Search for the cell housing the specified text and yield its (X, Y) center coordinate. 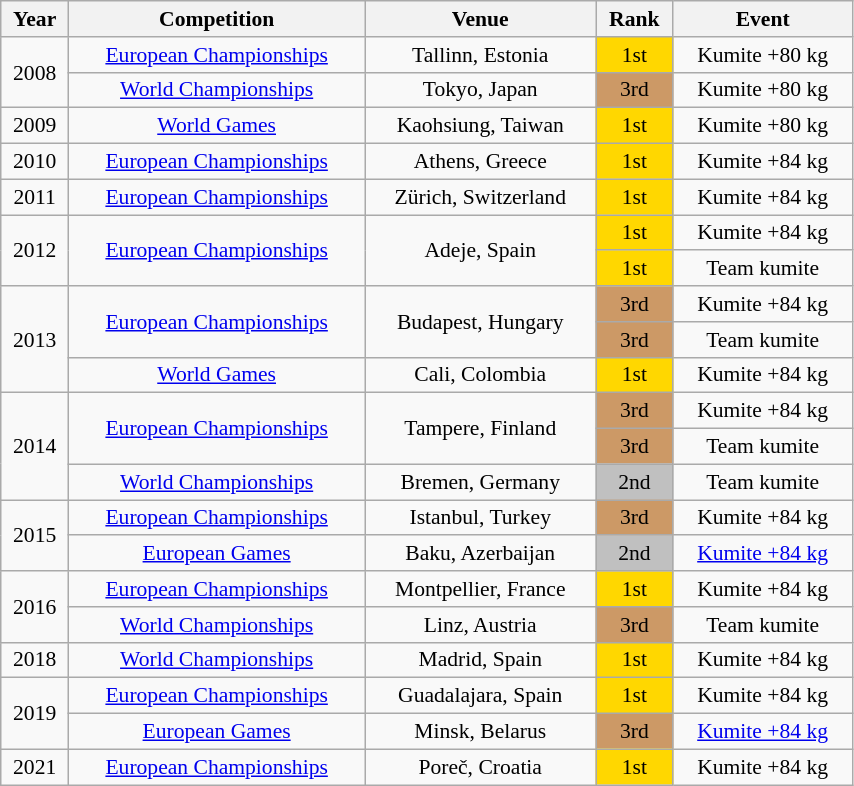
2019 (35, 714)
Zürich, Switzerland (480, 197)
2018 (35, 660)
Poreč, Croatia (480, 767)
2010 (35, 162)
Budapest, Hungary (480, 322)
Minsk, Belarus (480, 732)
Athens, Greece (480, 162)
2008 (35, 72)
Tampere, Finland (480, 428)
Event (763, 19)
Tokyo, Japan (480, 90)
Year (35, 19)
Istanbul, Turkey (480, 518)
2016 (35, 606)
2021 (35, 767)
Adeje, Spain (480, 250)
Kaohsiung, Taiwan (480, 126)
Madrid, Spain (480, 660)
Venue (480, 19)
2012 (35, 250)
Montpellier, France (480, 589)
Competition (217, 19)
2011 (35, 197)
2013 (35, 340)
Bremen, Germany (480, 482)
2014 (35, 446)
Rank (634, 19)
Guadalajara, Spain (480, 696)
Cali, Colombia (480, 375)
Tallinn, Estonia (480, 55)
Baku, Azerbaijan (480, 554)
2009 (35, 126)
Linz, Austria (480, 625)
2015 (35, 536)
